Return the [x, y] coordinate for the center point of the cell that contains the specified text.  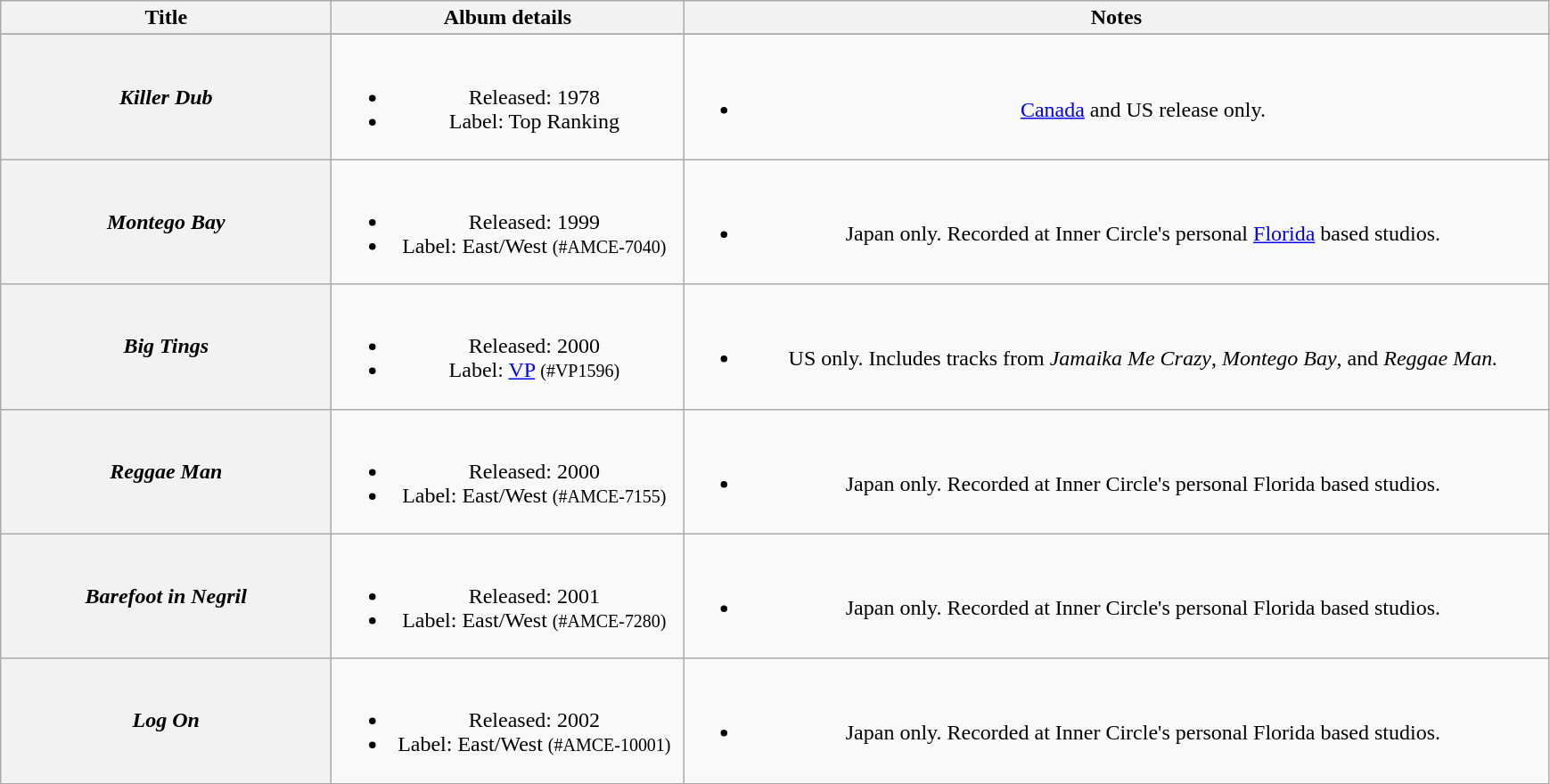
Montego Bay [166, 222]
Released: 1978Label: Top Ranking [508, 97]
Killer Dub [166, 97]
Released: 2002Label: East/West (#AMCE-10001) [508, 721]
Released: 1999Label: East/West (#AMCE-7040) [508, 222]
Big Tings [166, 347]
Released: 2000Label: East/West (#AMCE-7155) [508, 471]
Reggae Man [166, 471]
Canada and US release only. [1116, 97]
Released: 2000Label: VP (#VP1596) [508, 347]
Title [166, 18]
Barefoot in Negril [166, 596]
Log On [166, 721]
Released: 2001Label: East/West (#AMCE-7280) [508, 596]
Album details [508, 18]
Notes [1116, 18]
US only. Includes tracks from Jamaika Me Crazy, Montego Bay, and Reggae Man. [1116, 347]
